Search for the cell housing the specified text and yield its [X, Y] center coordinate. 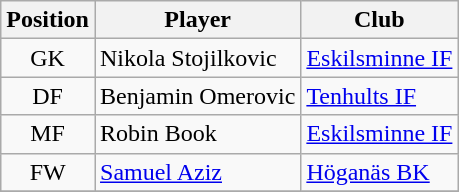
FW [48, 172]
GK [48, 58]
Player [197, 20]
Tenhults IF [380, 96]
Position [48, 20]
Samuel Aziz [197, 172]
DF [48, 96]
MF [48, 134]
Club [380, 20]
Höganäs BK [380, 172]
Robin Book [197, 134]
Benjamin Omerovic [197, 96]
Nikola Stojilkovic [197, 58]
